Return the [X, Y] coordinate for the center point of the cell that contains the specified text.  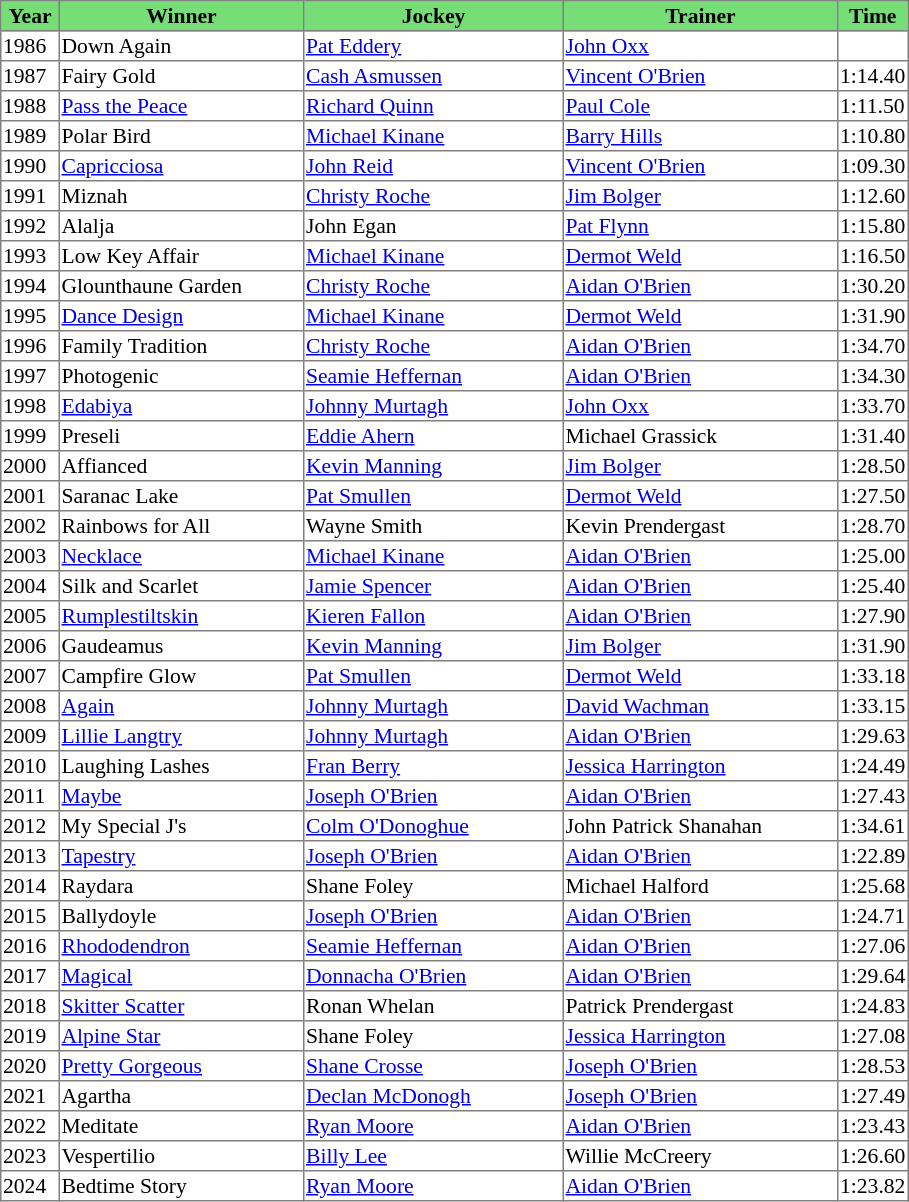
1:15.80 [873, 226]
Lillie Langtry [181, 736]
Pass the Peace [181, 106]
Polar Bird [181, 136]
1:24.71 [873, 916]
Paul Cole [700, 106]
Shane Crosse [434, 1066]
Photogenic [181, 376]
2001 [30, 496]
Fran Berry [434, 766]
1:11.50 [873, 106]
Colm O'Donoghue [434, 826]
Magical [181, 976]
Agartha [181, 1096]
Declan McDonogh [434, 1096]
2005 [30, 616]
1:16.50 [873, 256]
Alpine Star [181, 1036]
1:33.18 [873, 676]
2019 [30, 1036]
2024 [30, 1186]
Winner [181, 16]
Vespertilio [181, 1156]
Rhododendron [181, 946]
Skitter Scatter [181, 1006]
My Special J's [181, 826]
Ballydoyle [181, 916]
1:25.40 [873, 586]
Rainbows for All [181, 526]
1:27.90 [873, 616]
Again [181, 706]
Time [873, 16]
Silk and Scarlet [181, 586]
Edabiya [181, 406]
1993 [30, 256]
2010 [30, 766]
Donnacha O'Brien [434, 976]
Glounthaune Garden [181, 286]
2017 [30, 976]
Pat Flynn [700, 226]
1:27.50 [873, 496]
Cash Asmussen [434, 76]
1:33.70 [873, 406]
Tapestry [181, 856]
2020 [30, 1066]
2016 [30, 946]
Billy Lee [434, 1156]
1:25.00 [873, 556]
1:25.68 [873, 886]
Meditate [181, 1126]
Capricciosa [181, 166]
Necklace [181, 556]
2021 [30, 1096]
1:09.30 [873, 166]
1:12.60 [873, 196]
2022 [30, 1126]
2018 [30, 1006]
John Egan [434, 226]
2014 [30, 886]
1:34.61 [873, 826]
1:10.80 [873, 136]
1:27.49 [873, 1096]
1987 [30, 76]
Pretty Gorgeous [181, 1066]
1:23.43 [873, 1126]
Dance Design [181, 316]
Barry Hills [700, 136]
Miznah [181, 196]
Low Key Affair [181, 256]
1:34.30 [873, 376]
Fairy Gold [181, 76]
1:26.60 [873, 1156]
2004 [30, 586]
2002 [30, 526]
Patrick Prendergast [700, 1006]
Campfire Glow [181, 676]
1:28.50 [873, 466]
Year [30, 16]
Jockey [434, 16]
David Wachman [700, 706]
Saranac Lake [181, 496]
John Reid [434, 166]
1:24.83 [873, 1006]
1:24.49 [873, 766]
1:30.20 [873, 286]
Richard Quinn [434, 106]
Raydara [181, 886]
2015 [30, 916]
Michael Halford [700, 886]
2008 [30, 706]
Kevin Prendergast [700, 526]
1:31.40 [873, 436]
1:27.08 [873, 1036]
2000 [30, 466]
Michael Grassick [700, 436]
1999 [30, 436]
1:27.06 [873, 946]
Ronan Whelan [434, 1006]
2009 [30, 736]
1997 [30, 376]
1995 [30, 316]
Kieren Fallon [434, 616]
1990 [30, 166]
Rumplestiltskin [181, 616]
1996 [30, 346]
2006 [30, 646]
1:22.89 [873, 856]
Down Again [181, 46]
1:28.70 [873, 526]
2012 [30, 826]
1:28.53 [873, 1066]
Trainer [700, 16]
1988 [30, 106]
2003 [30, 556]
1:34.70 [873, 346]
1:29.64 [873, 976]
Preseli [181, 436]
Maybe [181, 796]
Gaudeamus [181, 646]
Pat Eddery [434, 46]
2023 [30, 1156]
Wayne Smith [434, 526]
Laughing Lashes [181, 766]
1:14.40 [873, 76]
Willie McCreery [700, 1156]
1992 [30, 226]
Jamie Spencer [434, 586]
1:23.82 [873, 1186]
Affianced [181, 466]
2007 [30, 676]
Bedtime Story [181, 1186]
1989 [30, 136]
2011 [30, 796]
Alalja [181, 226]
1998 [30, 406]
1:33.15 [873, 706]
1991 [30, 196]
1:27.43 [873, 796]
2013 [30, 856]
1986 [30, 46]
1994 [30, 286]
John Patrick Shanahan [700, 826]
Family Tradition [181, 346]
Eddie Ahern [434, 436]
1:29.63 [873, 736]
